Provide the (x, y) coordinate of the cell's center where the given text is located.  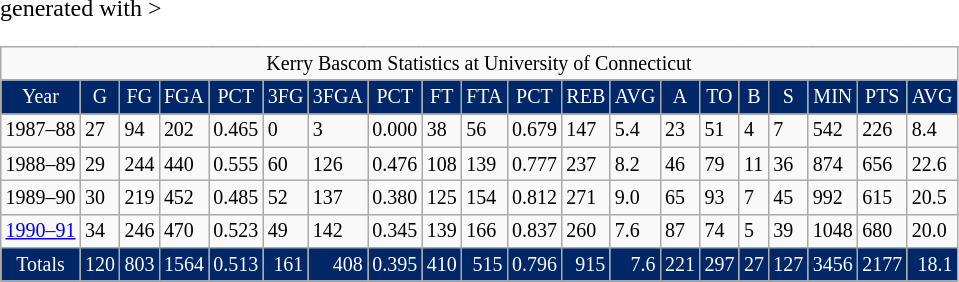
94 (140, 130)
244 (140, 164)
680 (882, 230)
G (100, 96)
20.0 (932, 230)
0.523 (236, 230)
408 (338, 264)
0.796 (534, 264)
Kerry Bascom Statistics at University of Connecticut (479, 64)
0.679 (534, 130)
125 (442, 198)
8.2 (635, 164)
127 (788, 264)
38 (442, 130)
1048 (832, 230)
87 (680, 230)
297 (720, 264)
915 (586, 264)
3456 (832, 264)
4 (754, 130)
470 (184, 230)
1989–90 (40, 198)
TO (720, 96)
52 (286, 198)
51 (720, 130)
874 (832, 164)
65 (680, 198)
79 (720, 164)
MIN (832, 96)
20.5 (932, 198)
219 (140, 198)
REB (586, 96)
0.380 (395, 198)
515 (485, 264)
FG (140, 96)
0.476 (395, 164)
154 (485, 198)
992 (832, 198)
0.837 (534, 230)
36 (788, 164)
147 (586, 130)
656 (882, 164)
1564 (184, 264)
2177 (882, 264)
410 (442, 264)
45 (788, 198)
161 (286, 264)
0.485 (236, 198)
137 (338, 198)
5 (754, 230)
1990–91 (40, 230)
271 (586, 198)
246 (140, 230)
23 (680, 130)
142 (338, 230)
29 (100, 164)
Totals (40, 264)
452 (184, 198)
542 (832, 130)
108 (442, 164)
202 (184, 130)
0.777 (534, 164)
3 (338, 130)
3FG (286, 96)
34 (100, 230)
440 (184, 164)
A (680, 96)
11 (754, 164)
39 (788, 230)
0.000 (395, 130)
56 (485, 130)
803 (140, 264)
60 (286, 164)
260 (586, 230)
18.1 (932, 264)
0.513 (236, 264)
1988–89 (40, 164)
9.0 (635, 198)
S (788, 96)
0 (286, 130)
226 (882, 130)
5.4 (635, 130)
22.6 (932, 164)
0.465 (236, 130)
221 (680, 264)
126 (338, 164)
FT (442, 96)
Year (40, 96)
46 (680, 164)
PTS (882, 96)
FGA (184, 96)
120 (100, 264)
0.345 (395, 230)
8.4 (932, 130)
3FGA (338, 96)
0.395 (395, 264)
74 (720, 230)
49 (286, 230)
FTA (485, 96)
1987–88 (40, 130)
615 (882, 198)
30 (100, 198)
166 (485, 230)
237 (586, 164)
0.812 (534, 198)
B (754, 96)
93 (720, 198)
0.555 (236, 164)
